Scan for the cell matching the given text and deliver its (x, y) coordinate at center. 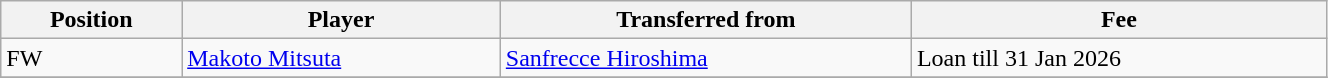
Player (342, 20)
FW (92, 58)
Fee (1118, 20)
Sanfrecce Hiroshima (706, 58)
Loan till 31 Jan 2026 (1118, 58)
Position (92, 20)
Makoto Mitsuta (342, 58)
Transferred from (706, 20)
